Return (X, Y) of the center of cell containing provided text 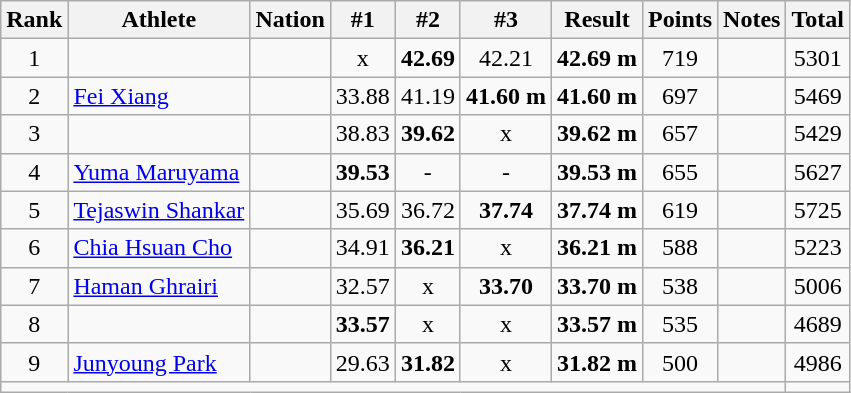
697 (680, 96)
Haman Ghrairi (159, 286)
34.91 (362, 248)
1 (34, 58)
31.82 m (596, 362)
36.72 (428, 210)
33.57 m (596, 324)
37.74 m (596, 210)
Yuma Maruyama (159, 172)
5 (34, 210)
719 (680, 58)
5469 (818, 96)
Notes (752, 20)
36.21 m (596, 248)
535 (680, 324)
39.62 (428, 134)
42.69 (428, 58)
657 (680, 134)
#3 (506, 20)
8 (34, 324)
31.82 (428, 362)
6 (34, 248)
619 (680, 210)
Points (680, 20)
33.57 (362, 324)
588 (680, 248)
#2 (428, 20)
655 (680, 172)
Result (596, 20)
Fei Xiang (159, 96)
Nation (290, 20)
4 (34, 172)
2 (34, 96)
5301 (818, 58)
5627 (818, 172)
3 (34, 134)
35.69 (362, 210)
#1 (362, 20)
Chia Hsuan Cho (159, 248)
Tejaswin Shankar (159, 210)
4689 (818, 324)
Rank (34, 20)
39.53 (362, 172)
538 (680, 286)
41.19 (428, 96)
5725 (818, 210)
42.21 (506, 58)
Junyoung Park (159, 362)
5006 (818, 286)
32.57 (362, 286)
7 (34, 286)
Athlete (159, 20)
Total (818, 20)
33.70 m (596, 286)
42.69 m (596, 58)
33.70 (506, 286)
29.63 (362, 362)
5223 (818, 248)
4986 (818, 362)
39.53 m (596, 172)
33.88 (362, 96)
38.83 (362, 134)
37.74 (506, 210)
9 (34, 362)
36.21 (428, 248)
5429 (818, 134)
500 (680, 362)
39.62 m (596, 134)
